Return [X, Y] of the center of cell containing provided text 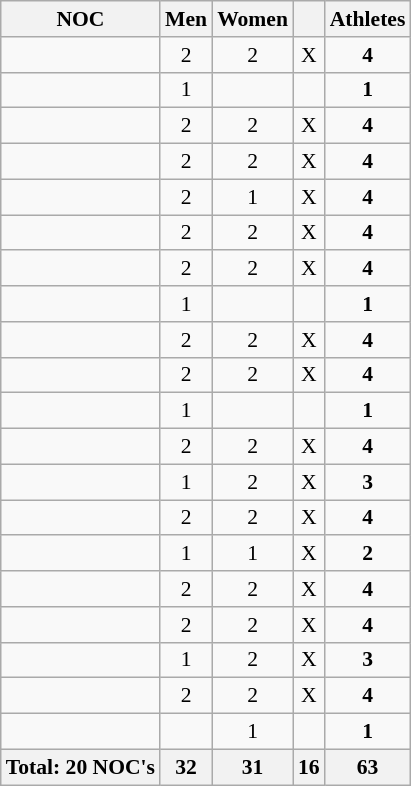
16 [309, 767]
31 [252, 767]
Women [252, 19]
32 [186, 767]
Men [186, 19]
NOC [80, 19]
63 [368, 767]
Athletes [368, 19]
Total: 20 NOC's [80, 767]
